Output the [x, y] coordinate of the center of the cell containing the given text.  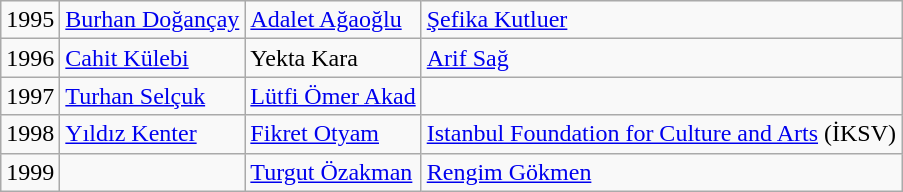
1997 [30, 96]
1998 [30, 134]
Fikret Otyam [333, 134]
1996 [30, 58]
Turhan Selçuk [152, 96]
Rengim Gökmen [661, 172]
Arif Sağ [661, 58]
Lütfi Ömer Akad [333, 96]
Istanbul Foundation for Culture and Arts (İKSV) [661, 134]
Yekta Kara [333, 58]
Adalet Ağaoğlu [333, 20]
1995 [30, 20]
Burhan Doğançay [152, 20]
Cahit Külebi [152, 58]
Yıldız Kenter [152, 134]
1999 [30, 172]
Şefika Kutluer [661, 20]
Turgut Özakman [333, 172]
